Detect which cell encompasses the target text, then output its (X, Y) center coordinate. 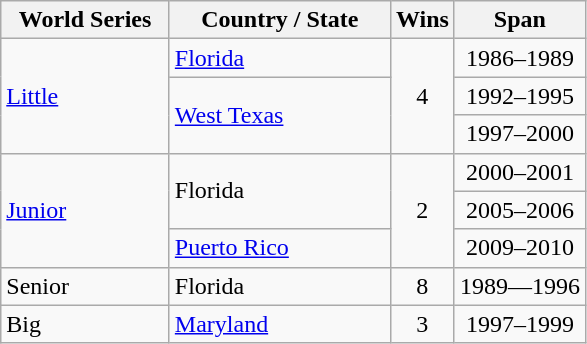
2 (422, 210)
Big (86, 324)
1997–2000 (520, 134)
1986–1989 (520, 58)
Maryland (280, 324)
2005–2006 (520, 210)
4 (422, 96)
2009–2010 (520, 248)
2000–2001 (520, 172)
West Texas (280, 115)
Puerto Rico (280, 248)
Wins (422, 20)
Little (86, 96)
1992–1995 (520, 96)
8 (422, 286)
Country / State (280, 20)
Junior (86, 210)
World Series (86, 20)
1989—1996 (520, 286)
Span (520, 20)
Senior (86, 286)
1997–1999 (520, 324)
3 (422, 324)
